Search for the cell housing the specified text and yield its (x, y) center coordinate. 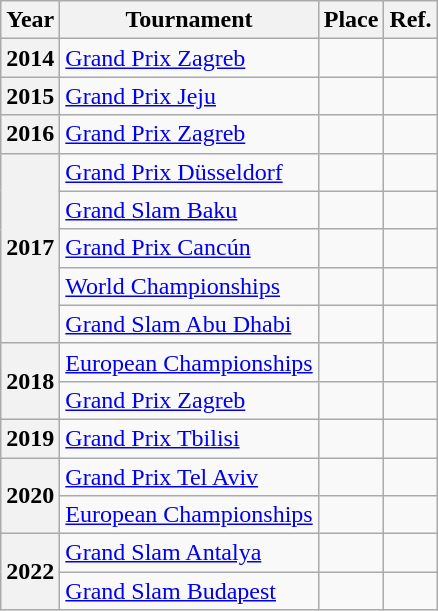
Tournament (189, 20)
Grand Prix Tel Aviv (189, 477)
2019 (30, 438)
Grand Slam Antalya (189, 553)
World Championships (189, 286)
2016 (30, 134)
2020 (30, 496)
Place (351, 20)
Grand Slam Baku (189, 210)
2017 (30, 248)
2015 (30, 96)
Grand Prix Düsseldorf (189, 172)
Grand Prix Cancún (189, 248)
2014 (30, 58)
Grand Slam Abu Dhabi (189, 324)
Grand Slam Budapest (189, 591)
Year (30, 20)
Grand Prix Tbilisi (189, 438)
Grand Prix Jeju (189, 96)
2018 (30, 381)
2022 (30, 572)
Ref. (410, 20)
